For the text-containing cell, return its midpoint in [X, Y] coordinate format. 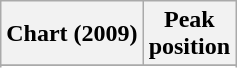
Chart (2009) [72, 34]
Peakposition [189, 34]
